Extract the [X, Y] coordinate from the center of the cell holding the provided text.  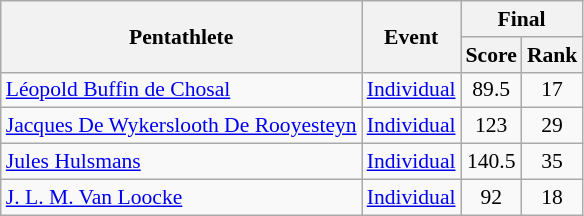
35 [552, 162]
140.5 [492, 162]
Score [492, 55]
J. L. M. Van Loocke [182, 197]
17 [552, 90]
18 [552, 197]
Final [522, 19]
89.5 [492, 90]
Event [412, 36]
Rank [552, 55]
92 [492, 197]
Pentathlete [182, 36]
Léopold Buffin de Chosal [182, 90]
Jules Hulsmans [182, 162]
29 [552, 126]
123 [492, 126]
Jacques De Wykerslooth De Rooyesteyn [182, 126]
